Return [x, y] of the center of cell containing provided text 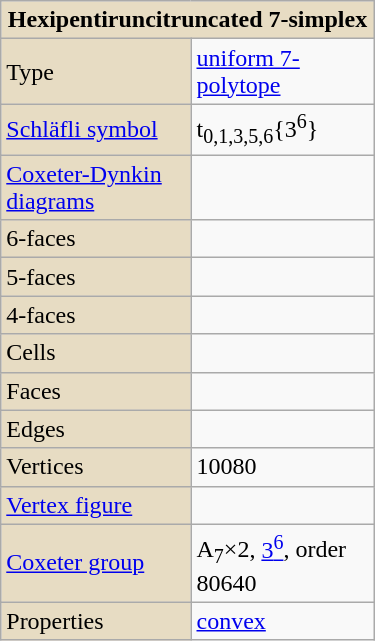
Cells [96, 353]
Properties [96, 621]
Type [96, 72]
Coxeter group [96, 563]
Faces [96, 391]
A7×2, 36, order 80640 [282, 563]
6-faces [96, 239]
5-faces [96, 277]
Edges [96, 429]
4-faces [96, 315]
Schläfli symbol [96, 130]
t0,1,3,5,6{36} [282, 130]
uniform 7-polytope [282, 72]
Vertex figure [96, 505]
10080 [282, 467]
Vertices [96, 467]
convex [282, 621]
Coxeter-Dynkin diagrams [96, 188]
Hexipentiruncitruncated 7-simplex [188, 20]
